Provide the (X, Y) coordinate of the cell's center where the given text is located.  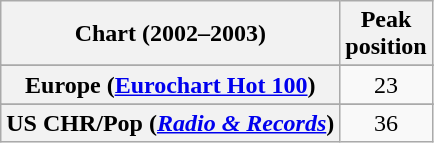
US CHR/Pop (Radio & Records) (170, 123)
Peakposition (386, 34)
Chart (2002–2003) (170, 34)
23 (386, 85)
36 (386, 123)
Europe (Eurochart Hot 100) (170, 85)
